Return (X, Y) of the center of cell containing provided text 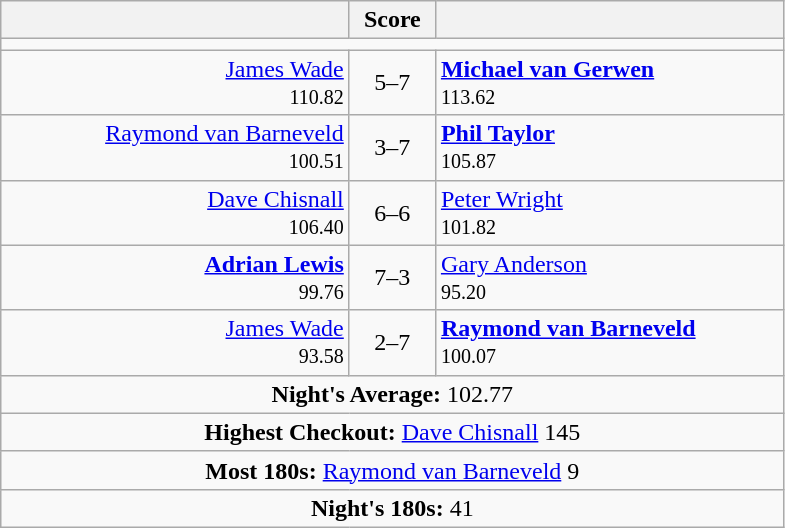
Highest Checkout: Dave Chisnall 145 (392, 432)
Night's Average: 102.77 (392, 394)
James Wade 110.82 (176, 82)
Peter Wright101.82 (610, 212)
Score (392, 20)
Michael van Gerwen 113.62 (610, 82)
Adrian Lewis 99.76 (176, 278)
Gary Anderson95.20 (610, 278)
7–3 (392, 278)
6–6 (392, 212)
Raymond van Barneveld 100.51 (176, 148)
2–7 (392, 342)
Raymond van Barneveld100.07 (610, 342)
5–7 (392, 82)
3–7 (392, 148)
Night's 180s: 41 (392, 508)
Most 180s: Raymond van Barneveld 9 (392, 470)
Dave Chisnall 106.40 (176, 212)
James Wade 93.58 (176, 342)
Phil Taylor 105.87 (610, 148)
